From the cell containing the given text, extract its center point as (X, Y) coordinate. 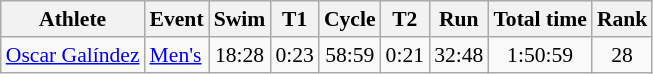
28 (622, 55)
18:28 (240, 55)
1:50:59 (540, 55)
Oscar Galíndez (73, 55)
32:48 (458, 55)
0:23 (294, 55)
Run (458, 19)
Event (177, 19)
Men's (177, 55)
Athlete (73, 19)
Cycle (350, 19)
Rank (622, 19)
T1 (294, 19)
0:21 (406, 55)
Swim (240, 19)
T2 (406, 19)
Total time (540, 19)
58:59 (350, 55)
